Detect which cell encompasses the target text, then output its [X, Y] center coordinate. 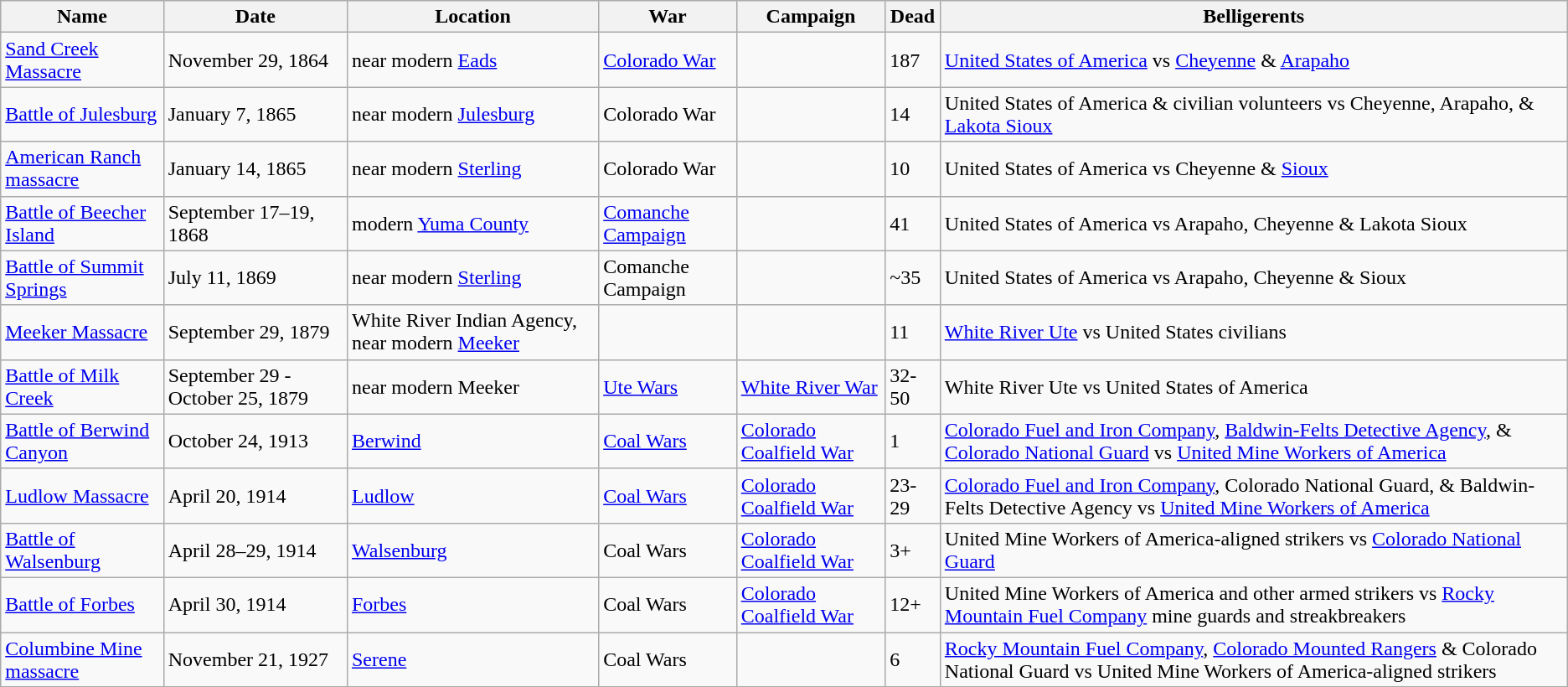
Ludlow [472, 496]
Belligerents [1253, 17]
January 14, 1865 [255, 169]
September 29 - October 25, 1879 [255, 387]
Forbes [472, 605]
Campaign [811, 17]
American Ranch massacre [82, 169]
Rocky Mountain Fuel Company, Colorado Mounted Rangers & Colorado National Guard vs United Mine Workers of America-aligned strikers [1253, 659]
Battle of Forbes [82, 605]
~35 [913, 278]
January 7, 1865 [255, 114]
Date [255, 17]
Meeker Massacre [82, 332]
September 17–19, 1868 [255, 223]
April 20, 1914 [255, 496]
November 29, 1864 [255, 60]
United Mine Workers of America and other armed strikers vs Rocky Mountain Fuel Company mine guards and streakbreakers [1253, 605]
near modern Eads [472, 60]
6 [913, 659]
Sand Creek Massacre [82, 60]
Battle of Berwind Canyon [82, 441]
United States of America & civilian volunteers vs Cheyenne, Arapaho, & Lakota Sioux [1253, 114]
Ludlow Massacre [82, 496]
near modern Meeker [472, 387]
41 [913, 223]
Walsenburg [472, 550]
United Mine Workers of America-aligned strikers vs Colorado National Guard [1253, 550]
Name [82, 17]
United States of America vs Cheyenne & Sioux [1253, 169]
Battle of Walsenburg [82, 550]
Location [472, 17]
Colorado Fuel and Iron Company, Baldwin-Felts Detective Agency, & Colorado National Guard vs United Mine Workers of America [1253, 441]
Battle of Beecher Island [82, 223]
Battle of Milk Creek [82, 387]
White River Ute vs United States of America [1253, 387]
23-29 [913, 496]
11 [913, 332]
near modern Julesburg [472, 114]
United States of America vs Cheyenne & Arapaho [1253, 60]
Ute Wars [668, 387]
14 [913, 114]
32-50 [913, 387]
April 30, 1914 [255, 605]
War [668, 17]
Colorado Fuel and Iron Company, Colorado National Guard, & Baldwin-Felts Detective Agency vs United Mine Workers of America [1253, 496]
July 11, 1869 [255, 278]
modern Yuma County [472, 223]
10 [913, 169]
12+ [913, 605]
United States of America vs Arapaho, Cheyenne & Lakota Sioux [1253, 223]
White River Indian Agency, near modern Meeker [472, 332]
3+ [913, 550]
Battle of Summit Springs [82, 278]
187 [913, 60]
Dead [913, 17]
September 29, 1879 [255, 332]
October 24, 1913 [255, 441]
Berwind [472, 441]
November 21, 1927 [255, 659]
Serene [472, 659]
April 28–29, 1914 [255, 550]
United States of America vs Arapaho, Cheyenne & Sioux [1253, 278]
White River War [811, 387]
Battle of Julesburg [82, 114]
White River Ute vs United States civilians [1253, 332]
Columbine Mine massacre [82, 659]
1 [913, 441]
